Search for the cell housing the specified text and yield its [x, y] center coordinate. 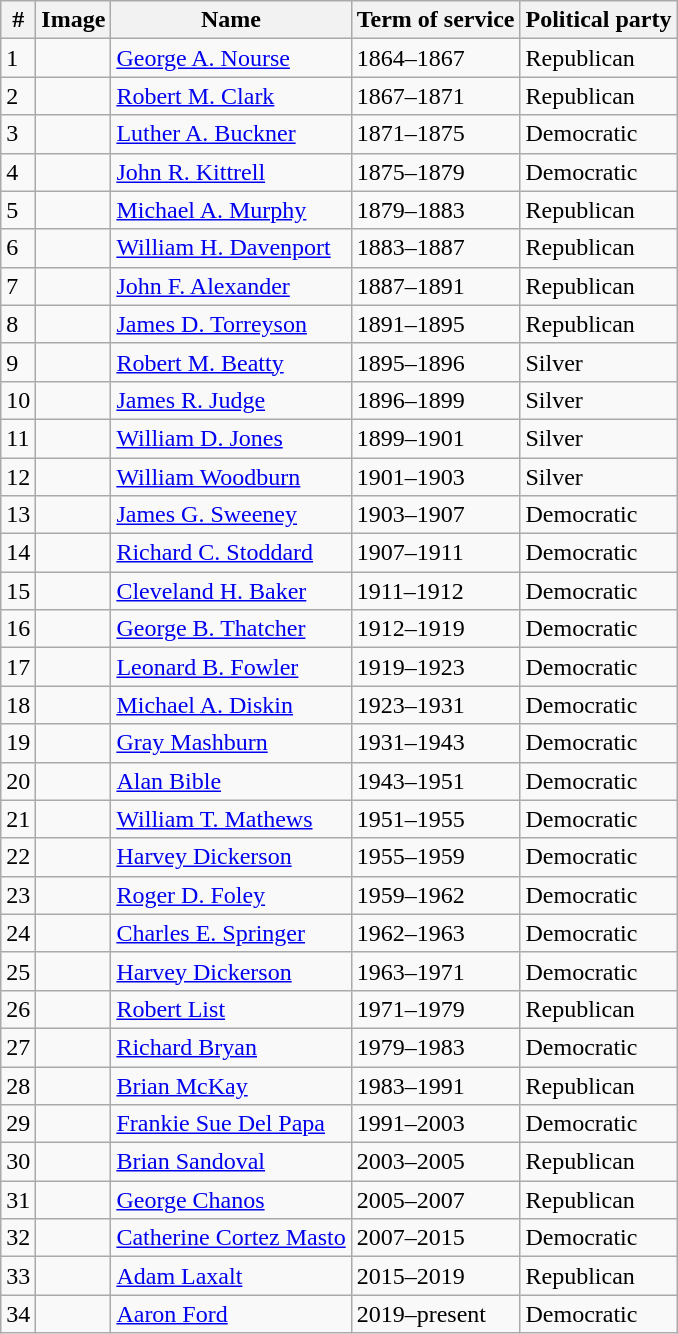
George Chanos [231, 1200]
33 [18, 1276]
George A. Nourse [231, 58]
6 [18, 248]
William D. Jones [231, 438]
2003–2005 [436, 1162]
Richard Bryan [231, 1047]
7 [18, 286]
James D. Torreyson [231, 324]
22 [18, 857]
John F. Alexander [231, 286]
2 [18, 96]
32 [18, 1238]
Term of service [436, 20]
1907–1911 [436, 553]
8 [18, 324]
26 [18, 1009]
20 [18, 781]
3 [18, 134]
1962–1963 [436, 933]
Leonard B. Fowler [231, 667]
17 [18, 667]
15 [18, 591]
2007–2015 [436, 1238]
24 [18, 933]
5 [18, 210]
John R. Kittrell [231, 172]
Roger D. Foley [231, 895]
Michael A. Murphy [231, 210]
George B. Thatcher [231, 629]
1931–1943 [436, 743]
Robert List [231, 1009]
1943–1951 [436, 781]
1912–1919 [436, 629]
Robert M. Beatty [231, 362]
1979–1983 [436, 1047]
16 [18, 629]
1887–1891 [436, 286]
28 [18, 1085]
34 [18, 1314]
1903–1907 [436, 515]
2019–present [436, 1314]
1971–1979 [436, 1009]
1867–1871 [436, 96]
Political party [598, 20]
2005–2007 [436, 1200]
1951–1955 [436, 819]
13 [18, 515]
1923–1931 [436, 705]
14 [18, 553]
21 [18, 819]
10 [18, 400]
11 [18, 438]
1991–2003 [436, 1124]
Image [74, 20]
31 [18, 1200]
William H. Davenport [231, 248]
18 [18, 705]
1883–1887 [436, 248]
1 [18, 58]
1896–1899 [436, 400]
19 [18, 743]
1899–1901 [436, 438]
Brian Sandoval [231, 1162]
1891–1895 [436, 324]
9 [18, 362]
1879–1883 [436, 210]
4 [18, 172]
1911–1912 [436, 591]
29 [18, 1124]
Michael A. Diskin [231, 705]
James G. Sweeney [231, 515]
Robert M. Clark [231, 96]
12 [18, 477]
1871–1875 [436, 134]
1895–1896 [436, 362]
Alan Bible [231, 781]
Cleveland H. Baker [231, 591]
Luther A. Buckner [231, 134]
Aaron Ford [231, 1314]
27 [18, 1047]
Adam Laxalt [231, 1276]
1983–1991 [436, 1085]
Charles E. Springer [231, 933]
30 [18, 1162]
Richard C. Stoddard [231, 553]
1959–1962 [436, 895]
1955–1959 [436, 857]
1864–1867 [436, 58]
William Woodburn [231, 477]
Catherine Cortez Masto [231, 1238]
1901–1903 [436, 477]
William T. Mathews [231, 819]
1963–1971 [436, 971]
1919–1923 [436, 667]
23 [18, 895]
1875–1879 [436, 172]
Name [231, 20]
James R. Judge [231, 400]
# [18, 20]
Brian McKay [231, 1085]
Frankie Sue Del Papa [231, 1124]
25 [18, 971]
2015–2019 [436, 1276]
Gray Mashburn [231, 743]
